Output the [x, y] coordinate of the center of the cell containing the given text.  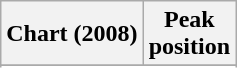
Chart (2008) [72, 34]
Peakposition [189, 34]
